For the text-containing cell, return its midpoint in (x, y) coordinate format. 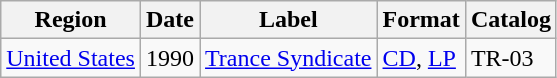
Trance Syndicate (288, 58)
Region (71, 20)
Catalog (510, 20)
TR-03 (510, 58)
Format (421, 20)
1990 (170, 58)
CD, LP (421, 58)
Label (288, 20)
Date (170, 20)
United States (71, 58)
